Identify which cell holds the provided text, then report its [x, y] central coordinate. 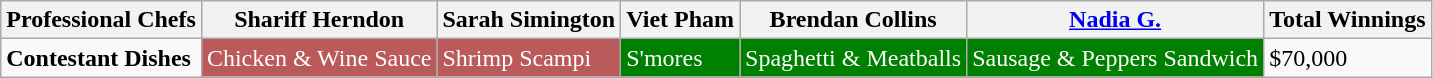
Brendan Collins [854, 20]
Shrimp Scampi [529, 58]
Viet Pham [680, 20]
$70,000 [1348, 58]
Total Winnings [1348, 20]
Sarah Simington [529, 20]
Shariff Herndon [319, 20]
Chicken & Wine Sauce [319, 58]
Professional Chefs [102, 20]
Spaghetti & Meatballs [854, 58]
S'mores [680, 58]
Sausage & Peppers Sandwich [1116, 58]
Contestant Dishes [102, 58]
Nadia G. [1116, 20]
